Determine the [x, y] coordinate at the center of the cell enclosing the given text.  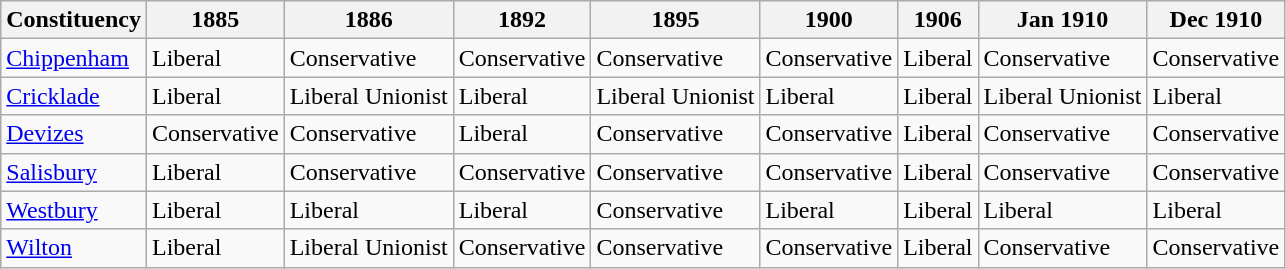
Wilton [74, 248]
1895 [676, 20]
1886 [368, 20]
Jan 1910 [1062, 20]
Salisbury [74, 172]
Constituency [74, 20]
Devizes [74, 134]
Westbury [74, 210]
Cricklade [74, 96]
Dec 1910 [1216, 20]
1885 [215, 20]
1892 [522, 20]
Chippenham [74, 58]
1906 [938, 20]
1900 [829, 20]
